Locate the cell with the specified text and output its [x, y] center coordinate. 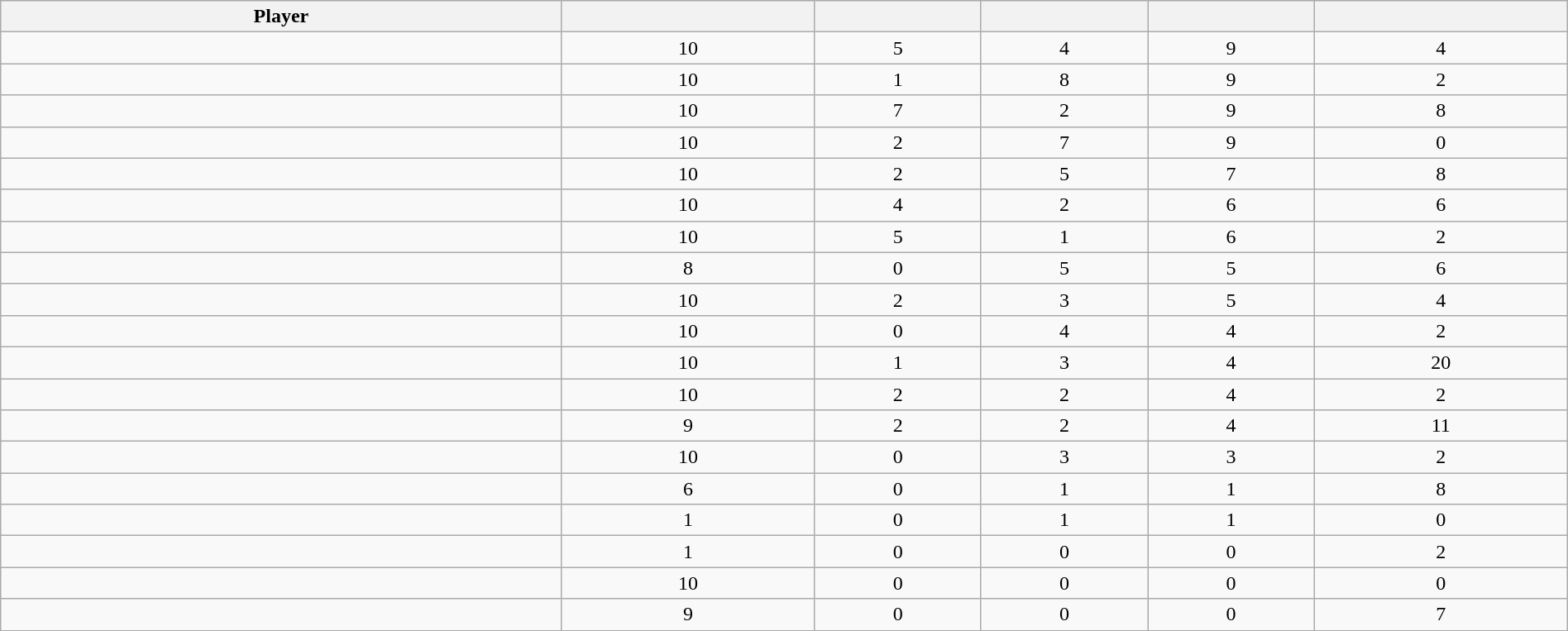
11 [1441, 426]
20 [1441, 362]
Player [281, 17]
